Search for the cell housing the specified text and yield its (x, y) center coordinate. 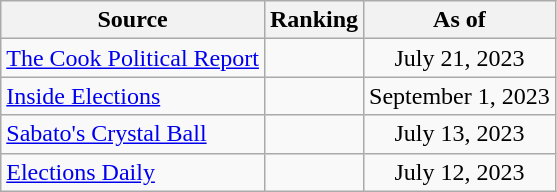
July 13, 2023 (460, 134)
Inside Elections (133, 96)
Ranking (314, 20)
September 1, 2023 (460, 96)
As of (460, 20)
The Cook Political Report (133, 58)
July 21, 2023 (460, 58)
July 12, 2023 (460, 172)
Sabato's Crystal Ball (133, 134)
Elections Daily (133, 172)
Source (133, 20)
